Scan for the cell matching the given text and deliver its [x, y] coordinate at center. 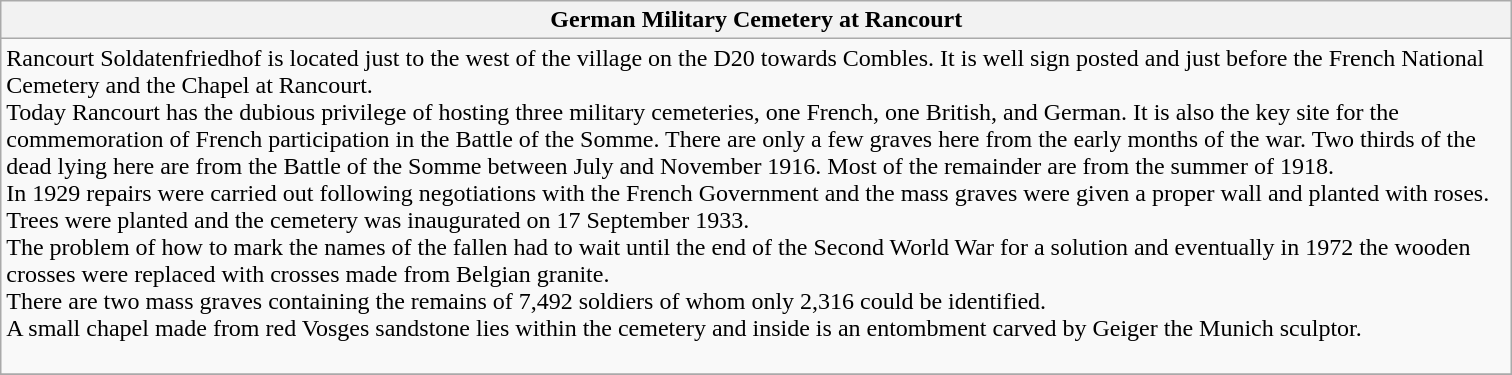
German Military Cemetery at Rancourt [756, 20]
